Capture the cell that displays the provided text and extract its [x, y] central coordinate. 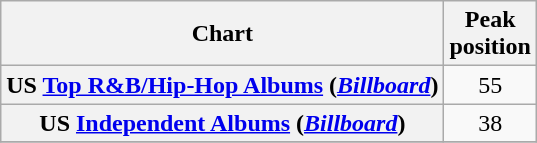
Peakposition [490, 34]
38 [490, 123]
Chart [222, 34]
55 [490, 85]
US Top R&B/Hip-Hop Albums (Billboard) [222, 85]
US Independent Albums (Billboard) [222, 123]
